Capture the cell that displays the provided text and extract its [x, y] central coordinate. 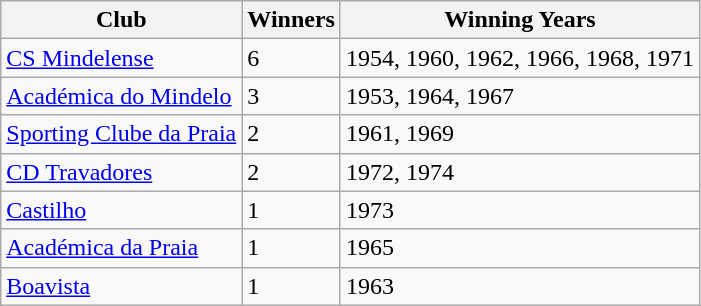
1954, 1960, 1962, 1966, 1968, 1971 [520, 58]
Académica da Praia [122, 248]
Académica do Mindelo [122, 96]
CS Mindelense [122, 58]
3 [292, 96]
Boavista [122, 286]
Castilho [122, 210]
1973 [520, 210]
6 [292, 58]
1965 [520, 248]
Winners [292, 20]
CD Travadores [122, 172]
1961, 1969 [520, 134]
1953, 1964, 1967 [520, 96]
Sporting Clube da Praia [122, 134]
Winning Years [520, 20]
1972, 1974 [520, 172]
1963 [520, 286]
Club [122, 20]
